From the cell containing the given text, extract its center point as (x, y) coordinate. 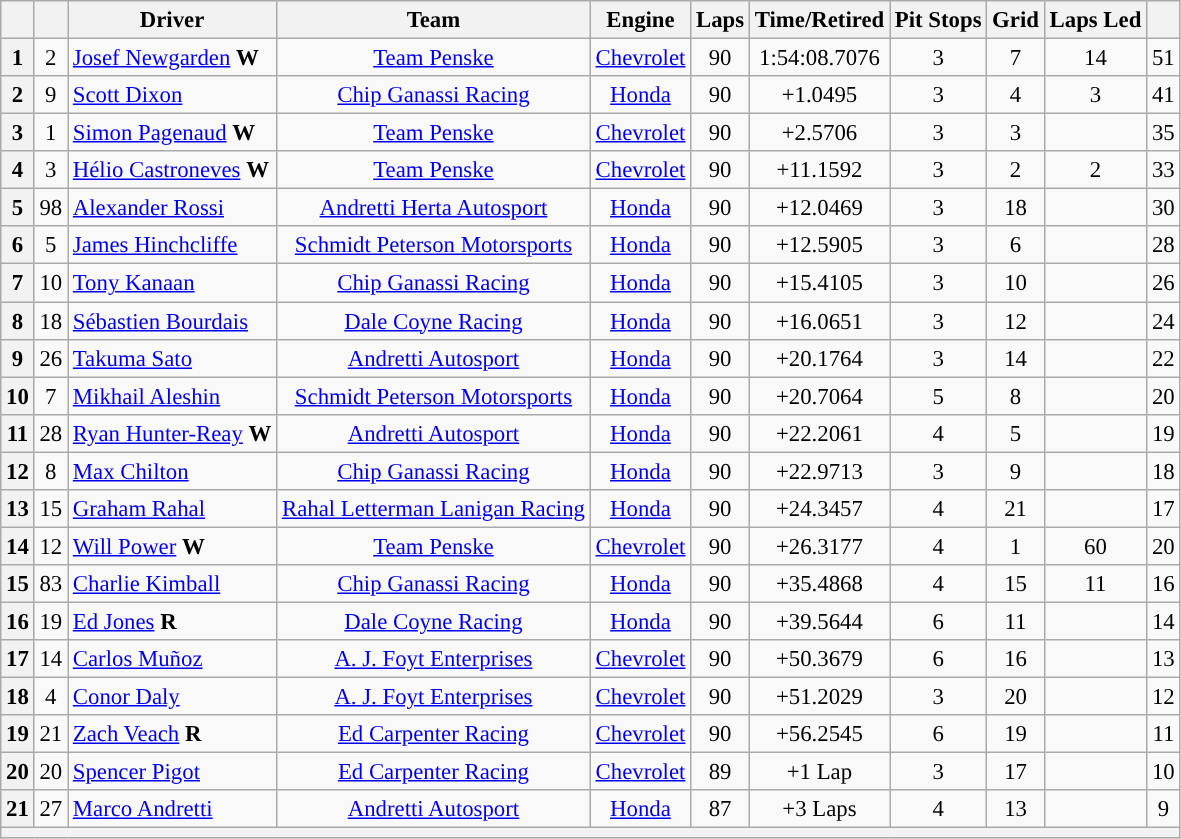
Ryan Hunter-Reay W (172, 433)
Engine (640, 20)
Time/Retired (819, 20)
Laps Led (1095, 20)
98 (50, 208)
51 (1164, 58)
Conor Daly (172, 697)
+26.3177 (819, 546)
Ed Jones R (172, 621)
87 (720, 809)
Will Power W (172, 546)
Hélio Castroneves W (172, 170)
+3 Laps (819, 809)
Josef Newgarden W (172, 58)
83 (50, 584)
+35.4868 (819, 584)
James Hinchcliffe (172, 245)
+15.4105 (819, 283)
Laps (720, 20)
24 (1164, 321)
Graham Rahal (172, 509)
Sébastien Bourdais (172, 321)
+56.2545 (819, 734)
Charlie Kimball (172, 584)
22 (1164, 358)
Carlos Muñoz (172, 659)
30 (1164, 208)
+2.5706 (819, 133)
Team (434, 20)
1:54:08.7076 (819, 58)
+20.7064 (819, 396)
41 (1164, 95)
Pit Stops (938, 20)
+1.0495 (819, 95)
+24.3457 (819, 509)
Scott Dixon (172, 95)
Zach Veach R (172, 734)
60 (1095, 546)
+16.0651 (819, 321)
33 (1164, 170)
+20.1764 (819, 358)
+12.0469 (819, 208)
Alexander Rossi (172, 208)
Simon Pagenaud W (172, 133)
Grid (1016, 20)
27 (50, 809)
Andretti Herta Autosport (434, 208)
Tony Kanaan (172, 283)
+39.5644 (819, 621)
Max Chilton (172, 471)
Marco Andretti (172, 809)
+22.9713 (819, 471)
Driver (172, 20)
+11.1592 (819, 170)
+1 Lap (819, 772)
+50.3679 (819, 659)
+51.2029 (819, 697)
Mikhail Aleshin (172, 396)
Rahal Letterman Lanigan Racing (434, 509)
Spencer Pigot (172, 772)
Takuma Sato (172, 358)
89 (720, 772)
35 (1164, 133)
+22.2061 (819, 433)
+12.5905 (819, 245)
